Extract the [x, y] coordinate from the center of the cell holding the provided text.  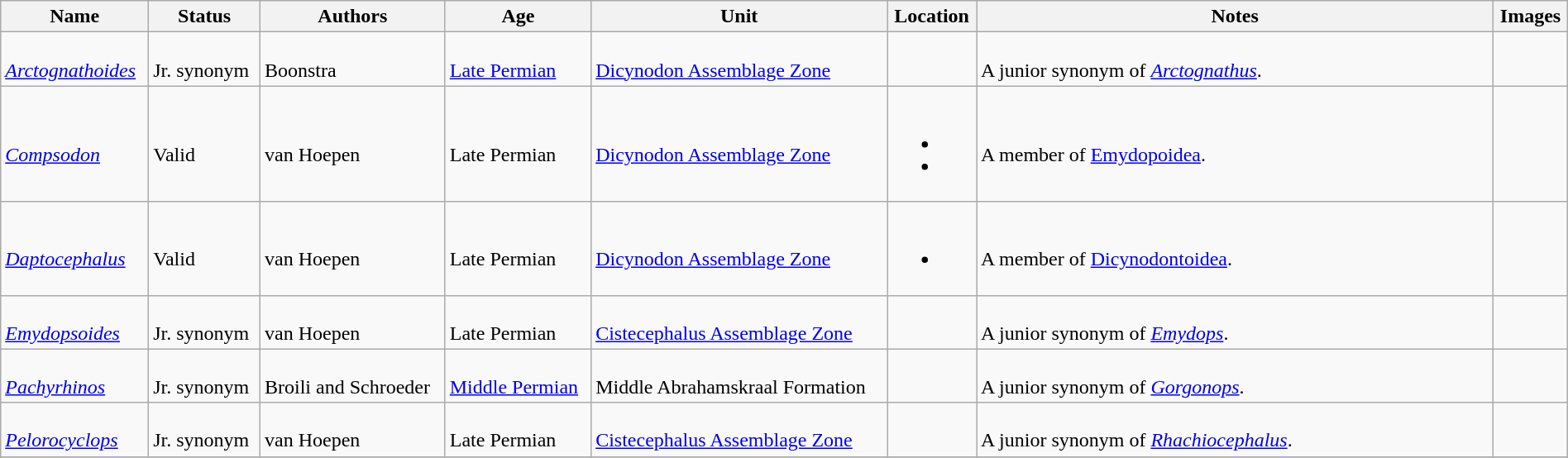
Status [205, 17]
Arctognathoides [74, 60]
Unit [739, 17]
Daptocephalus [74, 248]
Broili and Schroeder [352, 375]
Compsodon [74, 144]
A junior synonym of Arctognathus. [1236, 60]
Images [1531, 17]
Boonstra [352, 60]
Middle Permian [518, 375]
Age [518, 17]
Pelorocyclops [74, 430]
Name [74, 17]
Pachyrhinos [74, 375]
Emydopsoides [74, 322]
Authors [352, 17]
A member of Dicynodontoidea. [1236, 248]
A member of Emydopoidea. [1236, 144]
Location [932, 17]
A junior synonym of Gorgonops. [1236, 375]
Notes [1236, 17]
A junior synonym of Rhachiocephalus. [1236, 430]
A junior synonym of Emydops. [1236, 322]
Middle Abrahamskraal Formation [739, 375]
